Scan for the cell matching the given text and deliver its (X, Y) coordinate at center. 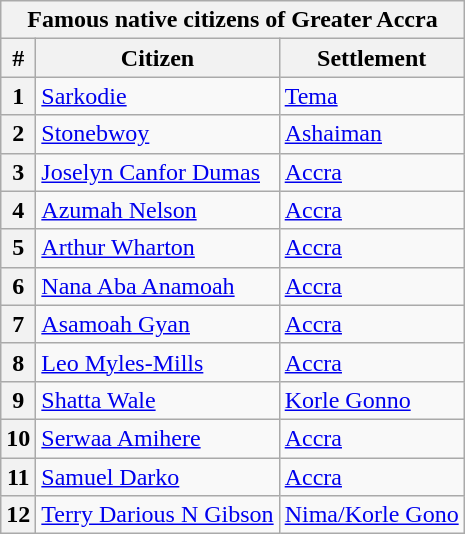
Asamoah Gyan (158, 324)
Korle Gonno (372, 400)
Sarkodie (158, 96)
11 (18, 477)
3 (18, 172)
Ashaiman (372, 134)
8 (18, 362)
Terry Darious N Gibson (158, 515)
Nima/Korle Gono (372, 515)
Shatta Wale (158, 400)
Samuel Darko (158, 477)
5 (18, 248)
Stonebwoy (158, 134)
Arthur Wharton (158, 248)
12 (18, 515)
9 (18, 400)
Joselyn Canfor Dumas (158, 172)
2 (18, 134)
Tema (372, 96)
Azumah Nelson (158, 210)
4 (18, 210)
10 (18, 438)
Famous native citizens of Greater Accra (232, 20)
Serwaa Amihere (158, 438)
1 (18, 96)
Leo Myles-Mills (158, 362)
7 (18, 324)
Settlement (372, 58)
# (18, 58)
Nana Aba Anamoah (158, 286)
Citizen (158, 58)
6 (18, 286)
